Provide the [x, y] coordinate of the cell's center where the given text is located.  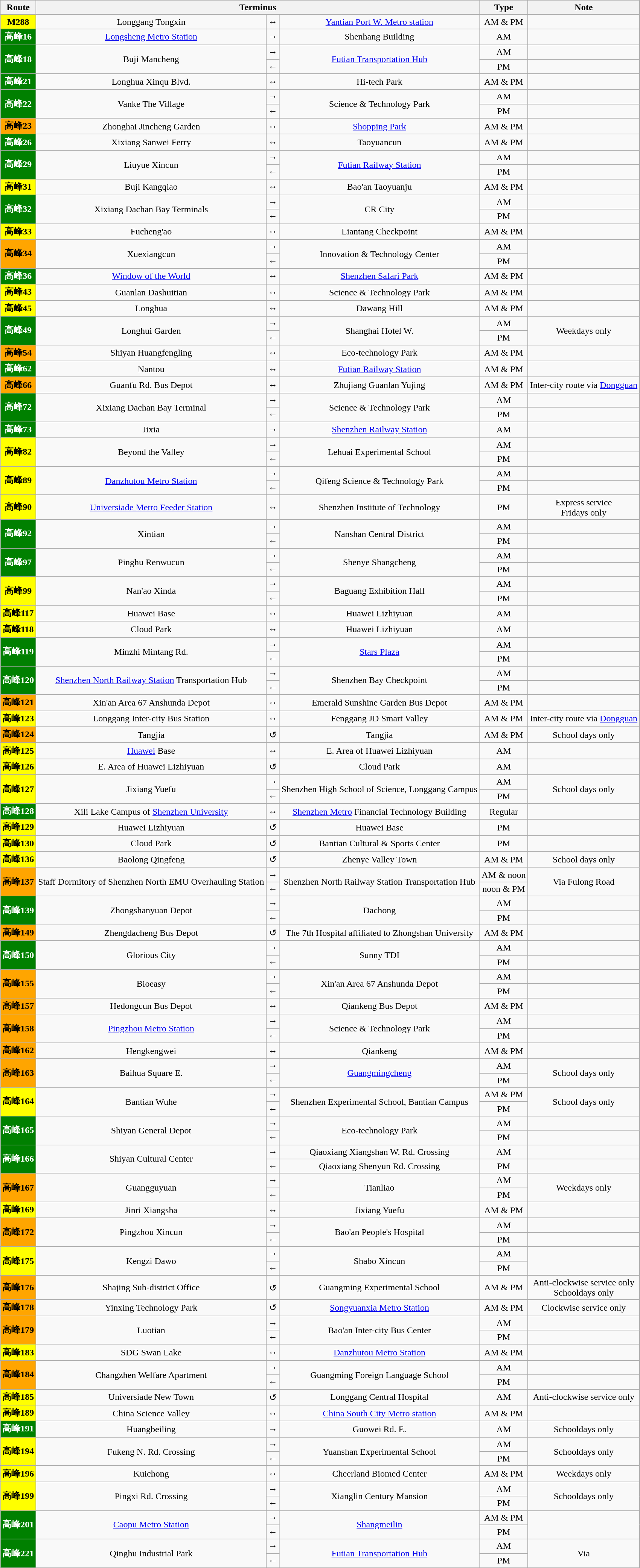
Xixiang Sanwei Ferry [151, 142]
Shabo Xincun [379, 1261]
Beyond the Valley [151, 452]
高峰163 [18, 1073]
Hi-tech Park [379, 82]
高峰127 [18, 789]
Bantian Wuhe [151, 1102]
Shenzhen Metro Financial Technology Building [379, 811]
Shopping Park [379, 126]
AM & noon [504, 874]
Shenye Shangcheng [379, 562]
高峰36 [18, 276]
Baolong Qingfeng [151, 859]
高峰125 [18, 751]
Longhua Xinqu Blvd. [151, 82]
高峰130 [18, 844]
高峰82 [18, 452]
CR City [379, 209]
Longhui Garden [151, 331]
高峰120 [18, 680]
高峰33 [18, 232]
高峰16 [18, 37]
高峰128 [18, 811]
高峰34 [18, 254]
M288 [18, 22]
Express serviceFridays only [584, 507]
Zhengdacheng Bus Depot [151, 933]
Lehuai Experimental School [379, 452]
Xili Lake Campus of Shenzhen University [151, 811]
Fucheng'ao [151, 232]
高峰49 [18, 331]
Shenzhen High School of Science, Longgang Campus [379, 789]
Via [584, 1553]
Xuexiangcun [151, 254]
Liuyue Xincun [151, 164]
Zhenye Valley Town [379, 859]
Staff Dormitory of Shenzhen North EMU Overhauling Station [151, 882]
Shajing Sub-district Office [151, 1288]
高峰162 [18, 1051]
Nanshan Central District [379, 534]
高峰136 [18, 859]
Kuichong [151, 1474]
高峰22 [18, 104]
Qifeng Science & Technology Park [379, 481]
Shiyan Cultural Center [151, 1159]
Jinri Xiangsha [151, 1210]
Type [504, 8]
高峰158 [18, 1028]
高峰189 [18, 1413]
Longgang Tongxin [151, 22]
Xixiang Dachan Bay Terminals [151, 209]
SDG Swan Lake [151, 1352]
高峰18 [18, 59]
高峰164 [18, 1102]
Stars Plaza [379, 652]
Route [18, 8]
Fenggang JD Smart Valley [379, 719]
Anti-clockwise service onlySchooldays only [584, 1288]
Pinghu Renwucun [151, 562]
Guangmingcheng [379, 1073]
Bao'an Taoyuanju [379, 187]
高峰176 [18, 1288]
Pingxi Rd. Crossing [151, 1496]
高峰62 [18, 369]
高峰150 [18, 955]
Guowei Rd. E. [379, 1429]
Shenzhen Railway Station [379, 430]
Songyuanxia Metro Station [379, 1308]
Jixia [151, 430]
Kengzi Dawo [151, 1261]
高峰73 [18, 430]
高峰184 [18, 1375]
Baihua Square E. [151, 1073]
高峰21 [18, 82]
高峰32 [18, 209]
Caopu Metro Station [151, 1525]
高峰31 [18, 187]
高峰90 [18, 507]
高峰179 [18, 1330]
Liantang Checkpoint [379, 232]
高峰23 [18, 126]
Xixiang Dachan Bay Terminal [151, 407]
高峰29 [18, 164]
Qiaoxiang Shenyun Rd. Crossing [379, 1166]
China Science Valley [151, 1413]
Bioeasy [151, 984]
高峰201 [18, 1525]
Guangming Foreign Language School [379, 1375]
Bao'an Inter-city Bus Center [379, 1330]
高峰66 [18, 385]
Vanke The Village [151, 104]
高峰26 [18, 142]
Taoyuancun [379, 142]
Longgang Inter-city Bus Station [151, 719]
高峰43 [18, 292]
高峰139 [18, 910]
noon & PM [504, 889]
Dawang Hill [379, 309]
Guangguyuan [151, 1188]
高峰172 [18, 1232]
Nantou [151, 369]
高峰196 [18, 1474]
高峰54 [18, 353]
高峰167 [18, 1188]
Qiaoxiang Xiangshan W. Rd. Crossing [379, 1152]
高峰117 [18, 613]
China South City Metro station [379, 1413]
Shenzhen Institute of Technology [379, 507]
Hedongcun Bus Depot [151, 1006]
Longgang Central Hospital [379, 1398]
高峰155 [18, 984]
Changzhen Welfare Apartment [151, 1375]
Guangming Experimental School [379, 1288]
高峰89 [18, 481]
高峰119 [18, 652]
高峰221 [18, 1553]
高峰178 [18, 1308]
Longhua [151, 309]
高峰149 [18, 933]
Note [584, 8]
Guanfu Rd. Bus Depot [151, 385]
高峰169 [18, 1210]
Regular [504, 811]
Yuanshan Experimental School [379, 1451]
Anti-clockwise service only [584, 1398]
Longsheng Metro Station [151, 37]
Terminus [258, 8]
高峰166 [18, 1159]
高峰157 [18, 1006]
Shiyan Huangfengling [151, 353]
高峰124 [18, 735]
Shiyan General Depot [151, 1130]
Zhujiang Guanlan Yujing [379, 385]
高峰121 [18, 703]
Buji Mancheng [151, 59]
高峰126 [18, 767]
Shenzhen Bay Checkpoint [379, 680]
Shenhang Building [379, 37]
高峰129 [18, 828]
高峰118 [18, 629]
Innovation & Technology Center [379, 254]
高峰191 [18, 1429]
Universiade New Town [151, 1398]
Shenzhen Safari Park [379, 276]
高峰99 [18, 591]
高峰165 [18, 1130]
Baguang Exhibition Hall [379, 591]
Qinghu Industrial Park [151, 1553]
Glorious City [151, 955]
Pingzhou Xincun [151, 1232]
Guanlan Dashuitian [151, 292]
高峰123 [18, 719]
Shangmeilin [379, 1525]
Qiankeng Bus Depot [379, 1006]
Zhongshanyuan Depot [151, 910]
Yantian Port W. Metro station [379, 22]
Hengkengwei [151, 1051]
高峰194 [18, 1451]
Luotian [151, 1330]
Emerald Sunshine Garden Bus Depot [379, 703]
Bao'an People's Hospital [379, 1232]
高峰137 [18, 882]
Huangbeiling [151, 1429]
Via Fulong Road [584, 882]
高峰185 [18, 1398]
高峰199 [18, 1496]
Shanghai Hotel W. [379, 331]
Qiankeng [379, 1051]
Yinxing Technology Park [151, 1308]
Fukeng N. Rd. Crossing [151, 1451]
高峰183 [18, 1352]
高峰92 [18, 534]
Zhonghai Jincheng Garden [151, 126]
The 7th Hospital affiliated to Zhongshan University [379, 933]
Dachong [379, 910]
Pingzhou Metro Station [151, 1028]
Buji Kangqiao [151, 187]
Bantian Cultural & Sports Center [379, 844]
Minzhi Mintang Rd. [151, 652]
Cheerland Biomed Center [379, 1474]
Tianliao [379, 1188]
Xianglin Century Mansion [379, 1496]
Sunny TDI [379, 955]
Xintian [151, 534]
Window of the World [151, 276]
高峰72 [18, 407]
Universiade Metro Feeder Station [151, 507]
Shenzhen Experimental School, Bantian Campus [379, 1102]
高峰45 [18, 309]
Clockwise service only [584, 1308]
高峰175 [18, 1261]
高峰97 [18, 562]
Nan'ao Xinda [151, 591]
